Provide the (x, y) coordinate of the cell's center where the given text is located.  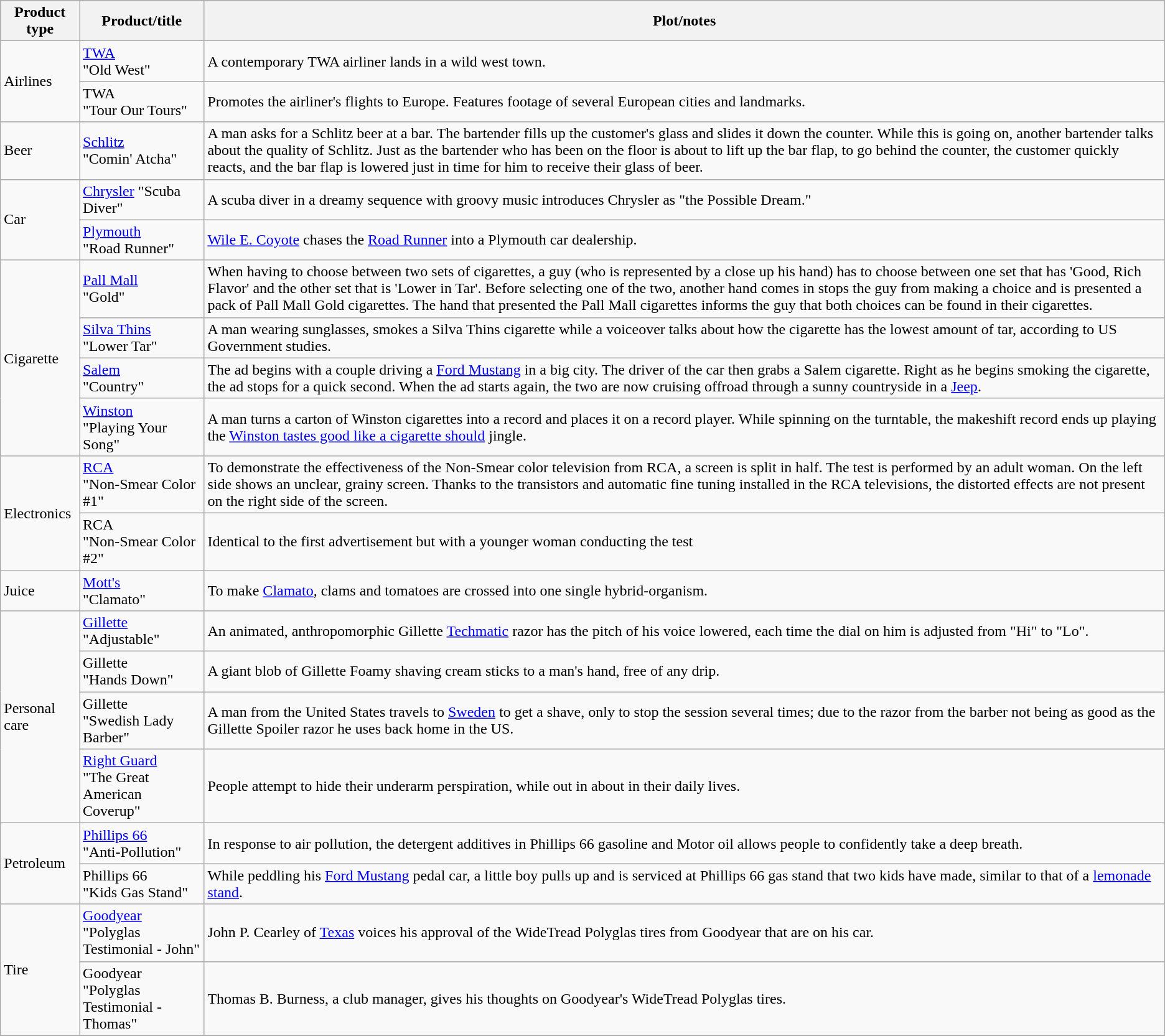
Goodyear"Polyglas Testimonial - Thomas" (142, 998)
RCA"Non-Smear Color #1" (142, 484)
Phillips 66"Kids Gas Stand" (142, 884)
Goodyear"Polyglas Testimonial - John" (142, 933)
People attempt to hide their underarm perspiration, while out in about in their daily lives. (685, 786)
Juice (40, 590)
John P. Cearley of Texas voices his approval of the WideTread Polyglas tires from Goodyear that are on his car. (685, 933)
To make Clamato, clams and tomatoes are crossed into one single hybrid-organism. (685, 590)
A scuba diver in a dreamy sequence with groovy music introduces Chrysler as "the Possible Dream." (685, 199)
Electronics (40, 513)
Gillette"Adjustable" (142, 631)
Thomas B. Burness, a club manager, gives his thoughts on Goodyear's WideTread Polyglas tires. (685, 998)
Identical to the first advertisement but with a younger woman conducting the test (685, 541)
Product/title (142, 21)
Phillips 66"Anti-Pollution" (142, 844)
Plymouth"Road Runner" (142, 240)
Product type (40, 21)
TWA"Old West" (142, 61)
Mott's"Clamato" (142, 590)
Pall Mall"Gold" (142, 289)
A giant blob of Gillette Foamy shaving cream sticks to a man's hand, free of any drip. (685, 672)
Gillette"Hands Down" (142, 672)
TWA"Tour Our Tours" (142, 102)
Salem"Country" (142, 378)
Tire (40, 969)
Chrysler "Scuba Diver" (142, 199)
RCA"Non-Smear Color #2" (142, 541)
An animated, anthropomorphic Gillette Techmatic razor has the pitch of his voice lowered, each time the dial on him is adjusted from "Hi" to "Lo". (685, 631)
Wile E. Coyote chases the Road Runner into a Plymouth car dealership. (685, 240)
Personal care (40, 717)
Gillette"Swedish Lady Barber" (142, 721)
Silva Thins"Lower Tar" (142, 337)
Plot/notes (685, 21)
Right Guard"The Great American Coverup" (142, 786)
Car (40, 220)
Beer (40, 151)
Promotes the airliner's flights to Europe. Features footage of several European cities and landmarks. (685, 102)
A contemporary TWA airliner lands in a wild west town. (685, 61)
Schlitz"Comin' Atcha" (142, 151)
Cigarette (40, 358)
Petroleum (40, 864)
In response to air pollution, the detergent additives in Phillips 66 gasoline and Motor oil allows people to confidently take a deep breath. (685, 844)
Winston"Playing Your Song" (142, 427)
Airlines (40, 82)
